Pinpoint the cell where the given text exists, returning its [X, Y] midpoint coordinate. 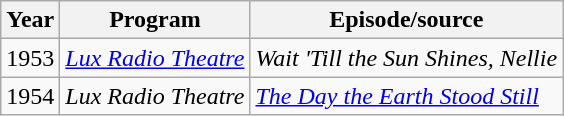
Year [30, 20]
Program [155, 20]
Episode/source [406, 20]
Wait 'Till the Sun Shines, Nellie [406, 58]
1953 [30, 58]
The Day the Earth Stood Still [406, 96]
1954 [30, 96]
